Extract the [X, Y] coordinate from the center of the cell holding the provided text.  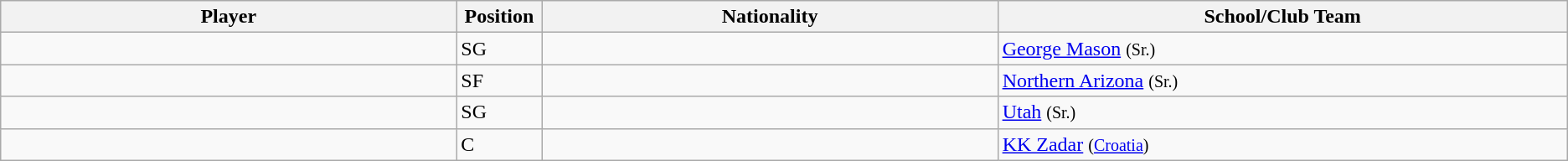
KK Zadar (Croatia) [1282, 144]
C [499, 144]
School/Club Team [1282, 17]
Nationality [770, 17]
Player [229, 17]
Position [499, 17]
SF [499, 80]
Utah (Sr.) [1282, 112]
George Mason (Sr.) [1282, 49]
Northern Arizona (Sr.) [1282, 80]
